Extract the [x, y] coordinate from the center of the cell holding the provided text.  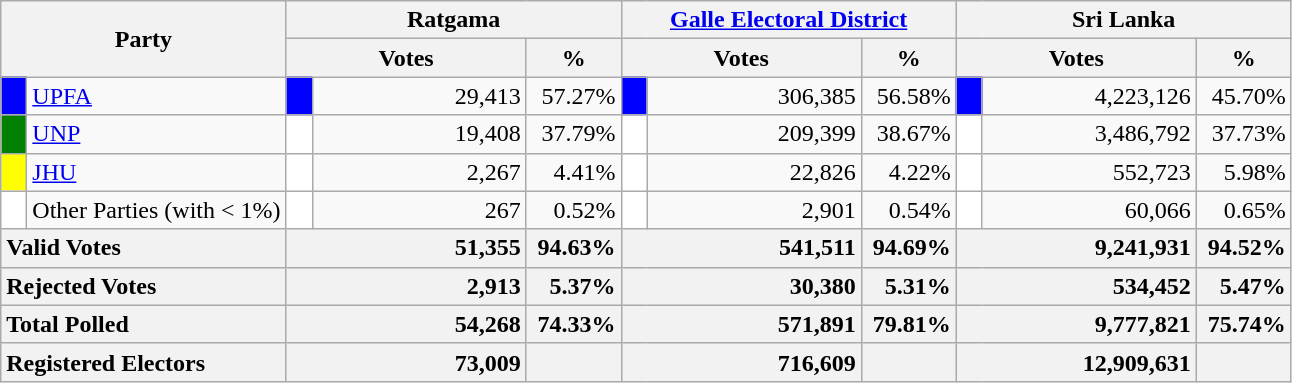
4.22% [908, 172]
Party [144, 39]
38.67% [908, 134]
30,380 [741, 286]
3,486,792 [1089, 134]
2,913 [406, 286]
552,723 [1089, 172]
Total Polled [144, 324]
9,241,931 [1076, 248]
29,413 [419, 96]
75.74% [1244, 324]
5.31% [908, 286]
Galle Electoral District [788, 20]
534,452 [1076, 286]
94.69% [908, 248]
5.98% [1244, 172]
Sri Lanka [1124, 20]
571,891 [741, 324]
Rejected Votes [144, 286]
209,399 [754, 134]
Registered Electors [144, 362]
19,408 [419, 134]
JHU [156, 172]
37.73% [1244, 134]
UNP [156, 134]
UPFA [156, 96]
94.52% [1244, 248]
267 [419, 210]
22,826 [754, 172]
54,268 [406, 324]
0.65% [1244, 210]
12,909,631 [1076, 362]
60,066 [1089, 210]
541,511 [741, 248]
5.47% [1244, 286]
306,385 [754, 96]
9,777,821 [1076, 324]
73,009 [406, 362]
56.58% [908, 96]
4.41% [574, 172]
716,609 [741, 362]
5.37% [574, 286]
94.63% [574, 248]
2,267 [419, 172]
45.70% [1244, 96]
79.81% [908, 324]
51,355 [406, 248]
4,223,126 [1089, 96]
0.52% [574, 210]
2,901 [754, 210]
Other Parties (with < 1%) [156, 210]
Valid Votes [144, 248]
57.27% [574, 96]
Ratgama [454, 20]
0.54% [908, 210]
37.79% [574, 134]
74.33% [574, 324]
